Determine the (x, y) coordinate at the center of the cell enclosing the given text.  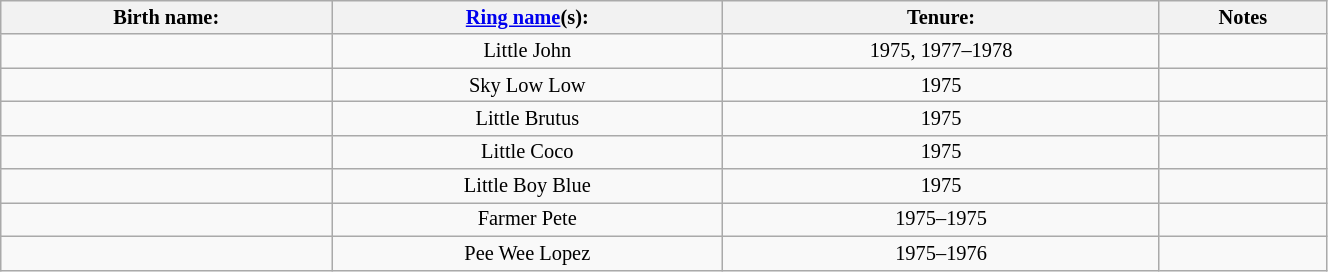
Birth name: (166, 17)
1975, 1977–1978 (941, 51)
Little John (528, 51)
Tenure: (941, 17)
Ring name(s): (528, 17)
Sky Low Low (528, 85)
Little Brutus (528, 118)
Pee Wee Lopez (528, 253)
1975–1975 (941, 219)
1975–1976 (941, 253)
Farmer Pete (528, 219)
Notes (1242, 17)
Little Coco (528, 152)
Little Boy Blue (528, 186)
